Extract the (X, Y) coordinate from the center of the cell holding the provided text.  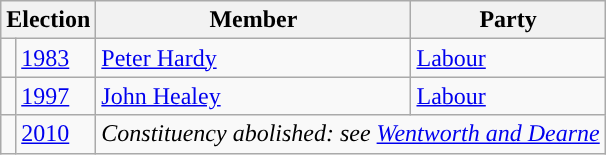
Constituency abolished: see Wentworth and Dearne (350, 134)
2010 (56, 134)
Peter Hardy (254, 58)
1983 (56, 58)
Party (508, 20)
Member (254, 20)
1997 (56, 96)
John Healey (254, 96)
Election (48, 20)
